From the cell containing the given text, extract its center point as [X, Y] coordinate. 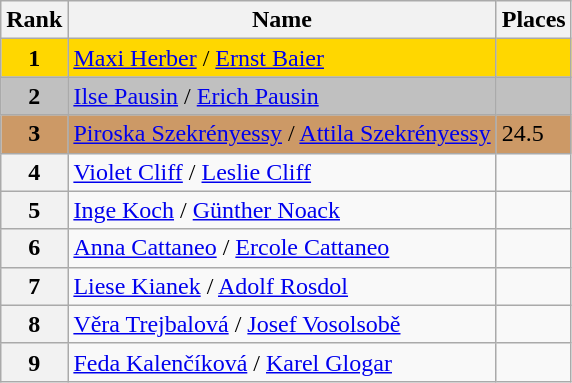
Liese Kianek / Adolf Rosdol [282, 286]
2 [34, 96]
9 [34, 362]
Ilse Pausin / Erich Pausin [282, 96]
7 [34, 286]
Piroska Szekrényessy / Attila Szekrényessy [282, 134]
24.5 [534, 134]
Věra Trejbalová / Josef Vosolsobě [282, 324]
Inge Koch / Günther Noack [282, 210]
3 [34, 134]
Feda Kalenčíková / Karel Glogar [282, 362]
4 [34, 172]
Violet Cliff / Leslie Cliff [282, 172]
Name [282, 20]
Places [534, 20]
Maxi Herber / Ernst Baier [282, 58]
Anna Cattaneo / Ercole Cattaneo [282, 248]
Rank [34, 20]
5 [34, 210]
6 [34, 248]
1 [34, 58]
8 [34, 324]
